Detect which cell encompasses the target text, then output its [x, y] center coordinate. 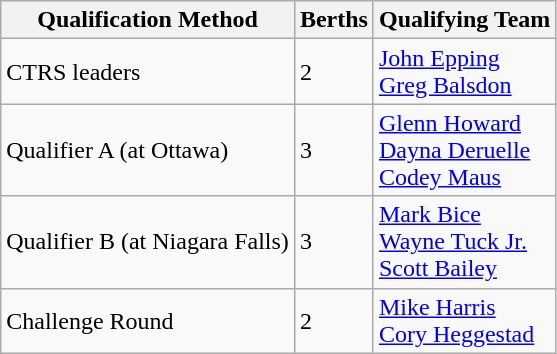
Mike Harris Cory Heggestad [464, 320]
Qualifier A (at Ottawa) [148, 150]
CTRS leaders [148, 72]
Berths [334, 20]
Qualification Method [148, 20]
Challenge Round [148, 320]
Qualifying Team [464, 20]
Mark Bice Wayne Tuck Jr. Scott Bailey [464, 242]
Qualifier B (at Niagara Falls) [148, 242]
Glenn Howard Dayna Deruelle Codey Maus [464, 150]
John Epping Greg Balsdon [464, 72]
